Scan for the cell matching the given text and deliver its (x, y) coordinate at center. 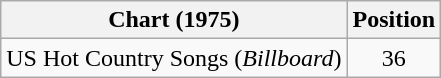
US Hot Country Songs (Billboard) (174, 58)
Position (394, 20)
36 (394, 58)
Chart (1975) (174, 20)
